Identify which cell holds the provided text, then report its [X, Y] central coordinate. 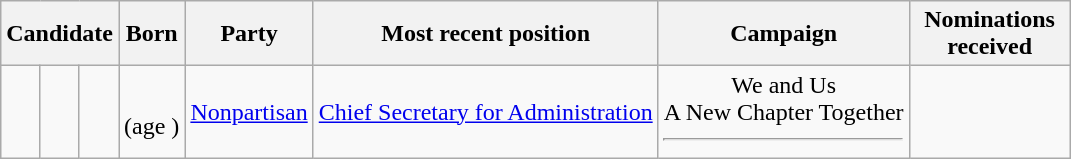
We and UsA New Chapter Together [784, 112]
Nonpartisan [249, 112]
Nominationsreceived [990, 34]
Candidate [60, 34]
(age ) [151, 112]
Born [151, 34]
Party [249, 34]
Campaign [784, 34]
Most recent position [486, 34]
Chief Secretary for Administration [486, 112]
